Find where the given text appears and provide that cell's center as [x, y] coordinate. 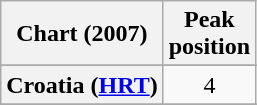
4 [209, 85]
Croatia (HRT) [82, 85]
Peakposition [209, 34]
Chart (2007) [82, 34]
